Provide the (x, y) coordinate of the cell's center where the given text is located.  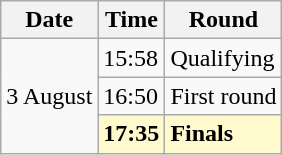
Qualifying (224, 58)
15:58 (132, 58)
Finals (224, 134)
3 August (50, 96)
Time (132, 20)
17:35 (132, 134)
16:50 (132, 96)
Round (224, 20)
Date (50, 20)
First round (224, 96)
